Return (X, Y) of the center of cell containing provided text 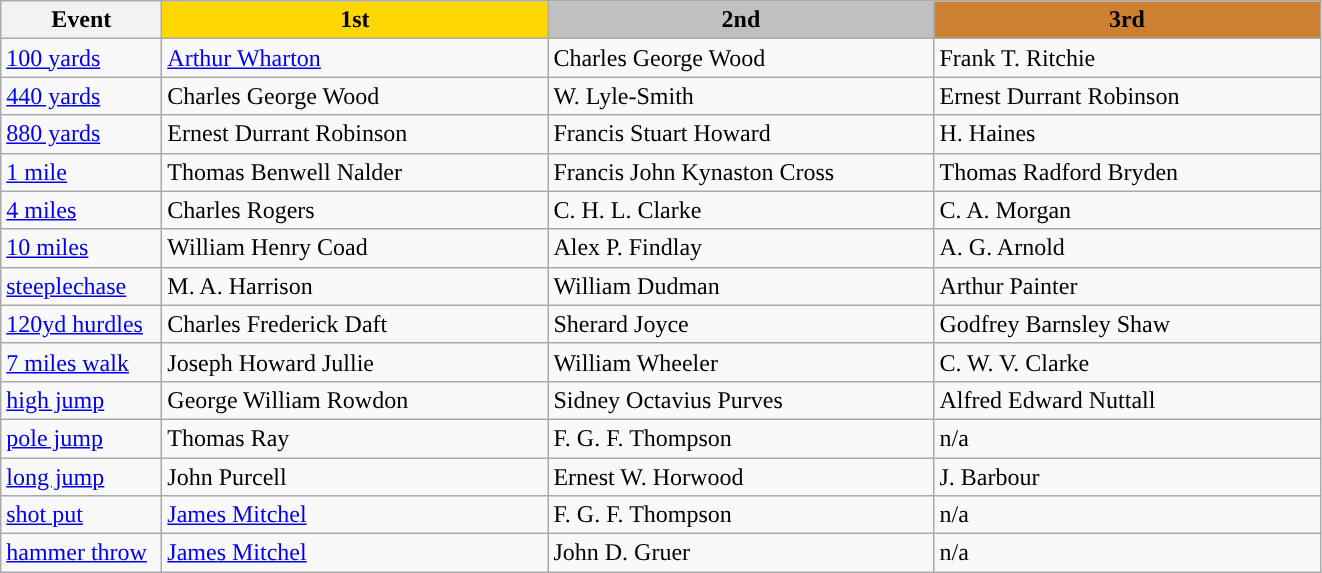
pole jump (82, 438)
Charles Frederick Daft (355, 324)
J. Barbour (1127, 477)
4 miles (82, 210)
Francis Stuart Howard (741, 134)
William Wheeler (741, 362)
John Purcell (355, 477)
3rd (1127, 20)
Charles Rogers (355, 210)
George William Rowdon (355, 400)
long jump (82, 477)
Thomas Benwell Nalder (355, 172)
Joseph Howard Jullie (355, 362)
1 mile (82, 172)
2nd (741, 20)
Godfrey Barnsley Shaw (1127, 324)
steeplechase (82, 286)
Alex P. Findlay (741, 248)
Thomas Ray (355, 438)
Event (82, 20)
M. A. Harrison (355, 286)
Arthur Painter (1127, 286)
Sherard Joyce (741, 324)
1st (355, 20)
100 yards (82, 58)
Alfred Edward Nuttall (1127, 400)
Thomas Radford Bryden (1127, 172)
John D. Gruer (741, 553)
high jump (82, 400)
120yd hurdles (82, 324)
880 yards (82, 134)
C. W. V. Clarke (1127, 362)
hammer throw (82, 553)
shot put (82, 515)
William Henry Coad (355, 248)
Ernest W. Horwood (741, 477)
Arthur Wharton (355, 58)
440 yards (82, 96)
C. H. L. Clarke (741, 210)
10 miles (82, 248)
Frank T. Ritchie (1127, 58)
Sidney Octavius Purves (741, 400)
7 miles walk (82, 362)
William Dudman (741, 286)
Francis John Kynaston Cross (741, 172)
C. A. Morgan (1127, 210)
W. Lyle-Smith (741, 96)
A. G. Arnold (1127, 248)
H. Haines (1127, 134)
